Determine the (x, y) coordinate at the center of the cell enclosing the given text.  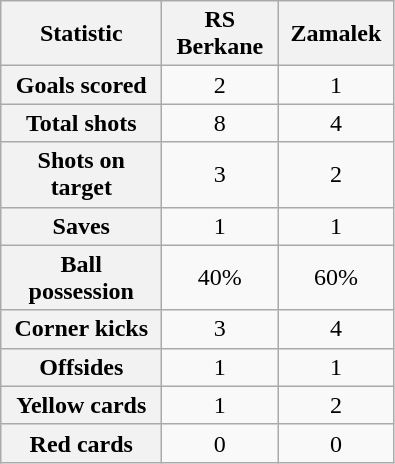
Red cards (82, 443)
Total shots (82, 123)
Statistic (82, 34)
Ball possession (82, 278)
Goals scored (82, 85)
Zamalek (336, 34)
8 (220, 123)
Yellow cards (82, 405)
Offsides (82, 367)
60% (336, 278)
Corner kicks (82, 329)
RS Berkane (220, 34)
40% (220, 278)
Saves (82, 226)
Shots on target (82, 174)
